For the text-containing cell, return its midpoint in (X, Y) coordinate format. 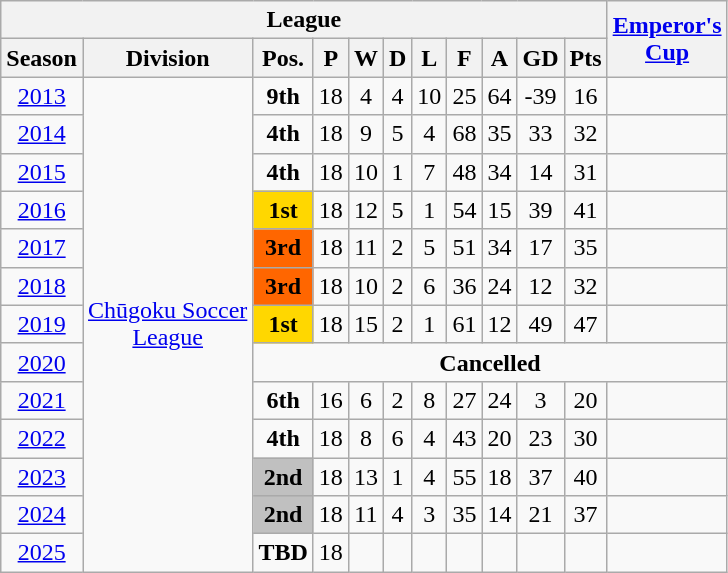
9th (283, 96)
League (304, 20)
21 (540, 515)
54 (464, 210)
Division (167, 58)
Pts (586, 58)
2020 (42, 362)
2019 (42, 324)
30 (586, 438)
43 (464, 438)
GD (540, 58)
Season (42, 58)
2025 (42, 553)
6th (283, 400)
47 (586, 324)
A (500, 58)
7 (430, 172)
2016 (42, 210)
2014 (42, 134)
61 (464, 324)
F (464, 58)
2017 (42, 248)
64 (500, 96)
-39 (540, 96)
55 (464, 477)
Pos. (283, 58)
25 (464, 96)
49 (540, 324)
13 (366, 477)
2022 (42, 438)
31 (586, 172)
D (397, 58)
P (330, 58)
23 (540, 438)
L (430, 58)
2021 (42, 400)
Cancelled (490, 362)
2013 (42, 96)
39 (540, 210)
40 (586, 477)
Emperor'sCup (667, 39)
W (366, 58)
2015 (42, 172)
9 (366, 134)
41 (586, 210)
2023 (42, 477)
36 (464, 286)
2018 (42, 286)
17 (540, 248)
Chūgoku SoccerLeague (167, 324)
48 (464, 172)
51 (464, 248)
33 (540, 134)
68 (464, 134)
TBD (283, 553)
27 (464, 400)
2024 (42, 515)
